Pinpoint the cell where the given text exists, returning its [x, y] midpoint coordinate. 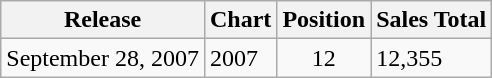
2007 [240, 58]
Position [324, 20]
Release [103, 20]
Chart [240, 20]
12,355 [432, 58]
12 [324, 58]
Sales Total [432, 20]
September 28, 2007 [103, 58]
